Return (x, y) of the center of cell containing provided text 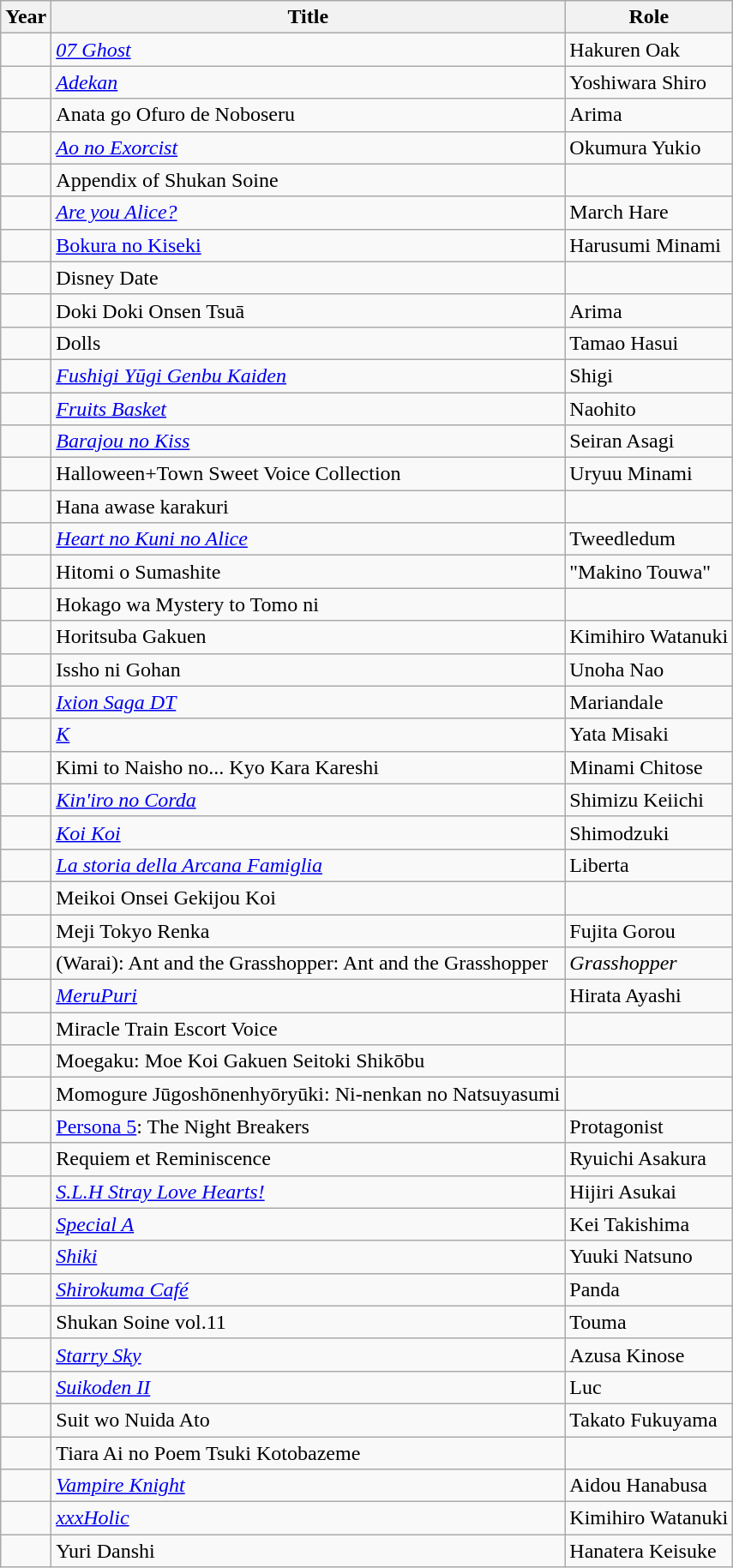
Suit wo Nuida Ato (309, 1420)
Hana awase karakuri (309, 507)
Ryuichi Asakura (649, 1159)
La storia della Arcana Famiglia (309, 865)
Kimi to Naisho no... Kyo Kara Kareshi (309, 767)
Hitomi o Sumashite (309, 572)
Year (26, 17)
Fushigi Yūgi Genbu Kaiden (309, 375)
Panda (649, 1289)
Doki Doki Onsen Tsuā (309, 310)
Yoshiwara Shiro (649, 82)
Fruits Basket (309, 409)
March Hare (649, 213)
Kin'iro no Corda (309, 800)
xxxHolic (309, 1518)
Seiran Asagi (649, 442)
Kei Takishima (649, 1224)
Shukan Soine vol.11 (309, 1322)
Fujita Gorou (649, 930)
Koi Koi (309, 832)
Grasshopper (649, 964)
MeruPuri (309, 996)
Yuuki Natsuno (649, 1257)
Role (649, 17)
"Makino Touwa" (649, 572)
Vampire Knight (309, 1486)
Meji Tokyo Renka (309, 930)
Starry Sky (309, 1355)
Okumura Yukio (649, 147)
Harusumi Minami (649, 245)
Ao no Exorcist (309, 147)
Touma (649, 1322)
Luc (649, 1387)
Uryuu Minami (649, 474)
Protagonist (649, 1126)
Horitsuba Gakuen (309, 637)
(Warai): Ant and the Grasshopper: Ant and the Grasshopper (309, 964)
Persona 5: The Night Breakers (309, 1126)
Hanatera Keisuke (649, 1551)
Mariandale (649, 702)
Hirata Ayashi (649, 996)
Miracle Train Escort Voice (309, 1029)
Minami Chitose (649, 767)
Hijiri Asukai (649, 1192)
Ixion Saga DT (309, 702)
Adekan (309, 82)
Issho ni Gohan (309, 670)
K (309, 735)
Shigi (649, 375)
Takato Fukuyama (649, 1420)
Shimodzuki (649, 832)
Shirokuma Café (309, 1289)
Barajou no Kiss (309, 442)
Tiara Ai no Poem Tsuki Kotobazeme (309, 1453)
Hakuren Oak (649, 50)
Halloween+Town Sweet Voice Collection (309, 474)
Title (309, 17)
Liberta (649, 865)
Requiem et Reminiscence (309, 1159)
Tweedledum (649, 539)
Disney Date (309, 278)
Yata Misaki (649, 735)
Hokago wa Mystery to Tomo ni (309, 604)
07 Ghost (309, 50)
Anata go Ofuro de Noboseru (309, 115)
Naohito (649, 409)
Azusa Kinose (649, 1355)
Shiki (309, 1257)
Unoha Nao (649, 670)
Heart no Kuni no Alice (309, 539)
Yuri Danshi (309, 1551)
Bokura no Kiseki (309, 245)
Suikoden II (309, 1387)
Momogure Jūgoshōnenhyōryūki: Ni-nenkan no Natsuyasumi (309, 1094)
S.L.H Stray Love Hearts! (309, 1192)
Dolls (309, 343)
Special A (309, 1224)
Appendix of Shukan Soine (309, 180)
Moegaku: Moe Koi Gakuen Seitoki Shikōbu (309, 1061)
Meikoi Onsei Gekijou Koi (309, 898)
Shimizu Keiichi (649, 800)
Tamao Hasui (649, 343)
Aidou Hanabusa (649, 1486)
Are you Alice? (309, 213)
